Extract the (X, Y) coordinate from the center of the cell holding the provided text.  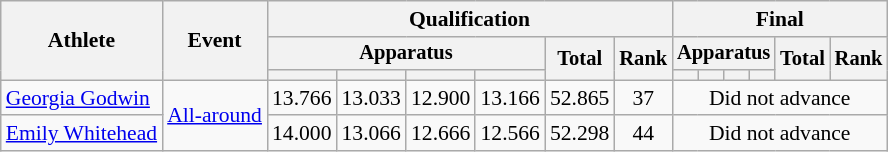
Georgia Godwin (82, 98)
12.900 (440, 98)
13.066 (370, 134)
14.000 (302, 134)
13.033 (370, 98)
52.865 (580, 98)
Emily Whitehead (82, 134)
37 (643, 98)
Qualification (470, 19)
13.166 (510, 98)
All-around (214, 116)
12.666 (440, 134)
13.766 (302, 98)
44 (643, 134)
Athlete (82, 40)
52.298 (580, 134)
Event (214, 40)
Final (780, 19)
12.566 (510, 134)
